Return the (X, Y) coordinate for the center point of the cell that contains the specified text.  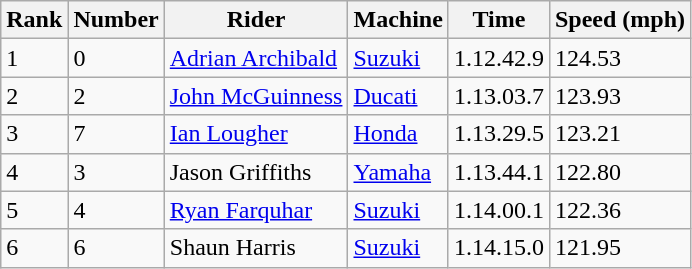
1.14.00.1 (498, 210)
122.36 (620, 210)
Ian Lougher (256, 134)
Ducati (398, 96)
Jason Griffiths (256, 172)
Adrian Archibald (256, 58)
124.53 (620, 58)
1.12.42.9 (498, 58)
Number (116, 20)
0 (116, 58)
Ryan Farquhar (256, 210)
123.93 (620, 96)
1 (34, 58)
1.13.03.7 (498, 96)
1.13.29.5 (498, 134)
Shaun Harris (256, 248)
John McGuinness (256, 96)
122.80 (620, 172)
123.21 (620, 134)
7 (116, 134)
1.13.44.1 (498, 172)
Machine (398, 20)
Rank (34, 20)
Speed (mph) (620, 20)
121.95 (620, 248)
Time (498, 20)
Honda (398, 134)
Rider (256, 20)
1.14.15.0 (498, 248)
Yamaha (398, 172)
5 (34, 210)
